Output the [x, y] coordinate of the center of the cell containing the given text.  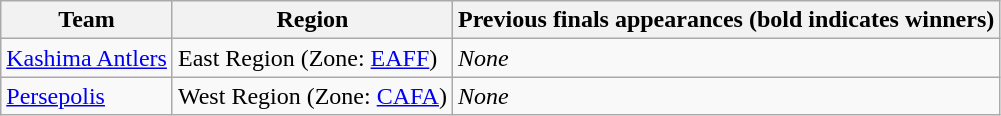
Kashima Antlers [87, 58]
East Region (Zone: EAFF) [312, 58]
Previous finals appearances (bold indicates winners) [726, 20]
Persepolis [87, 96]
Team [87, 20]
West Region (Zone: CAFA) [312, 96]
Region [312, 20]
